Identify which cell holds the provided text, then report its [X, Y] central coordinate. 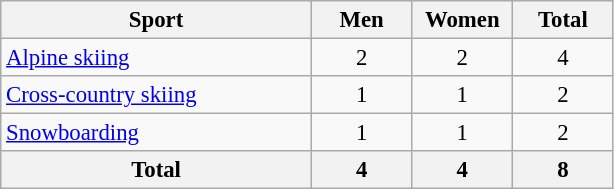
Cross-country skiing [156, 95]
8 [564, 170]
Women [462, 20]
Men [362, 20]
Sport [156, 20]
Snowboarding [156, 133]
Alpine skiing [156, 58]
